Output the [X, Y] coordinate of the center of the cell containing the given text.  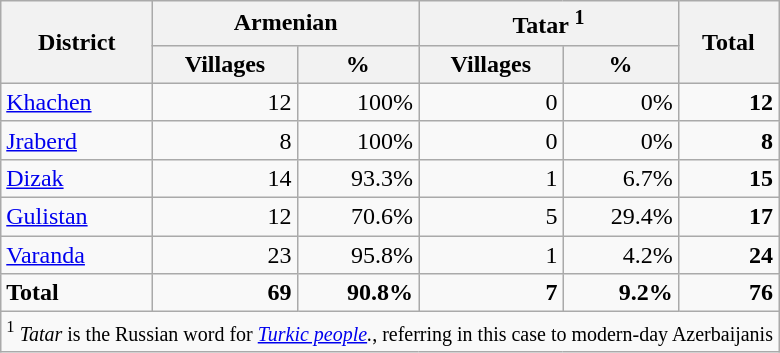
9.2% [620, 293]
15 [728, 178]
29.4% [620, 217]
Varanda [77, 255]
Dizak [77, 178]
Jraberd [77, 140]
Khachen [77, 102]
14 [225, 178]
4.2% [620, 255]
93.3% [358, 178]
70.6% [358, 217]
24 [728, 255]
76 [728, 293]
17 [728, 217]
6.7% [620, 178]
23 [225, 255]
Gulistan [77, 217]
7 [491, 293]
90.8% [358, 293]
69 [225, 293]
Armenian [286, 24]
95.8% [358, 255]
5 [491, 217]
1 Tatar is the Russian word for Turkic people., referring in this case to modern-day Azerbaijanis [390, 332]
Tatar 1 [549, 24]
District [77, 42]
